Scan for the cell matching the given text and deliver its [X, Y] coordinate at center. 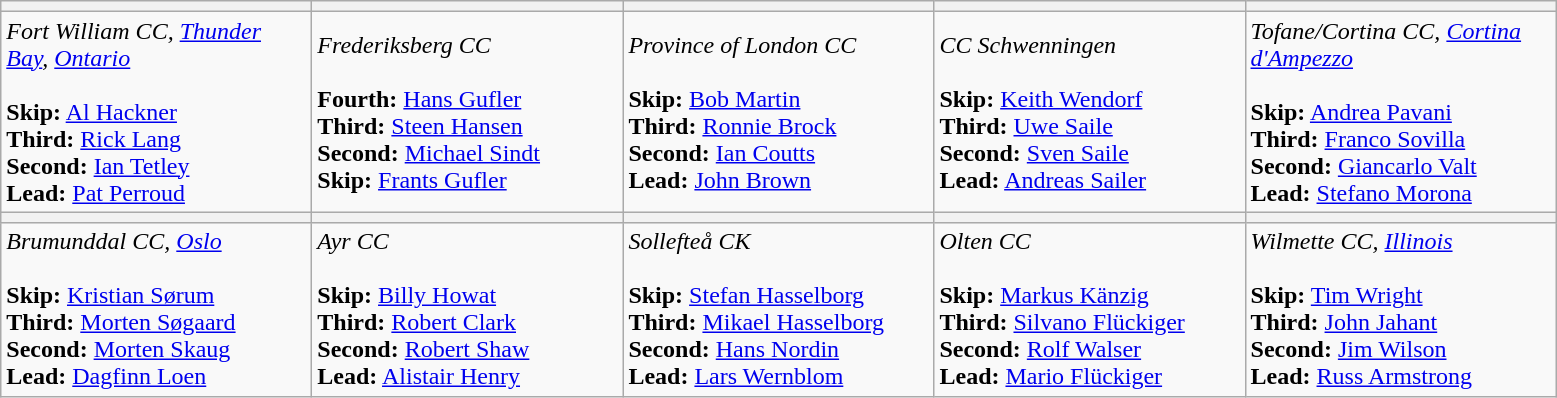
Province of London CCSkip: Bob Martin Third: Ronnie Brock Second: Ian Coutts Lead: John Brown [778, 112]
Wilmette CC, IllinoisSkip: Tim Wright Third: John Jahant Second: Jim Wilson Lead: Russ Armstrong [1400, 310]
CC SchwenningenSkip: Keith Wendorf Third: Uwe Saile Second: Sven Saile Lead: Andreas Sailer [1090, 112]
Ayr CCSkip: Billy Howat Third: Robert Clark Second: Robert Shaw Lead: Alistair Henry [468, 310]
Sollefteå CKSkip: Stefan Hasselborg Third: Mikael Hasselborg Second: Hans Nordin Lead: Lars Wernblom [778, 310]
Brumunddal CC, OsloSkip: Kristian Sørum Third: Morten Søgaard Second: Morten Skaug Lead: Dagfinn Loen [156, 310]
Tofane/Cortina CC, Cortina d'AmpezzoSkip: Andrea Pavani Third: Franco Sovilla Second: Giancarlo Valt Lead: Stefano Morona [1400, 112]
Olten CCSkip: Markus Känzig Third: Silvano Flückiger Second: Rolf Walser Lead: Mario Flückiger [1090, 310]
Fort William CC, Thunder Bay, OntarioSkip: Al Hackner Third: Rick Lang Second: Ian Tetley Lead: Pat Perroud [156, 112]
Frederiksberg CCFourth: Hans Gufler Third: Steen Hansen Second: Michael Sindt Skip: Frants Gufler [468, 112]
